For the text-containing cell, return its midpoint in (X, Y) coordinate format. 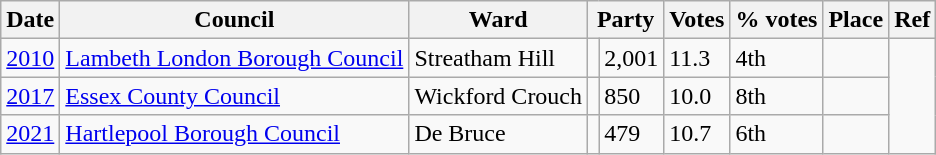
Place (856, 20)
Streatham Hill (498, 58)
2010 (30, 58)
De Bruce (498, 134)
2,001 (632, 58)
4th (776, 58)
Council (234, 20)
8th (776, 96)
10.0 (697, 96)
Ward (498, 20)
Ref (912, 20)
Votes (697, 20)
479 (632, 134)
Hartlepool Borough Council (234, 134)
10.7 (697, 134)
Wickford Crouch (498, 96)
Date (30, 20)
6th (776, 134)
2021 (30, 134)
Essex County Council (234, 96)
Party (626, 20)
11.3 (697, 58)
Lambeth London Borough Council (234, 58)
850 (632, 96)
2017 (30, 96)
% votes (776, 20)
